Pinpoint the cell where the given text exists, returning its (X, Y) midpoint coordinate. 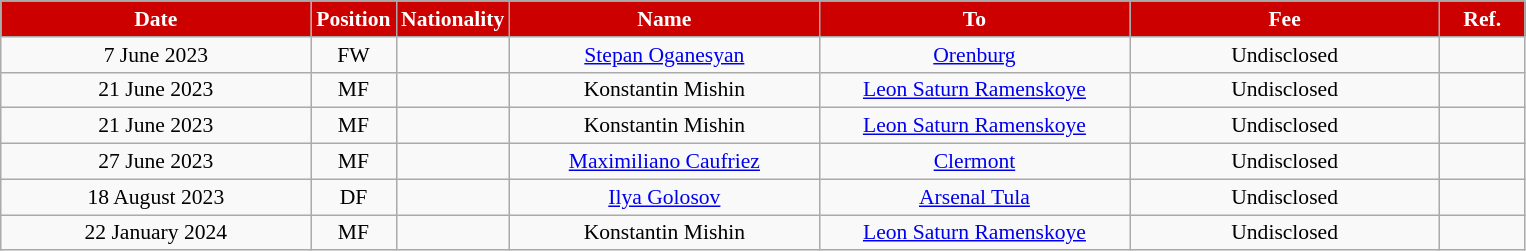
Clermont (974, 162)
Nationality (452, 19)
DF (354, 197)
Stepan Oganesyan (664, 55)
FW (354, 55)
27 June 2023 (156, 162)
Arsenal Tula (974, 197)
22 January 2024 (156, 233)
7 June 2023 (156, 55)
Position (354, 19)
Date (156, 19)
Ilya Golosov (664, 197)
Name (664, 19)
Maximiliano Caufriez (664, 162)
Orenburg (974, 55)
18 August 2023 (156, 197)
Fee (1285, 19)
To (974, 19)
Ref. (1482, 19)
